Provide the (x, y) coordinate of the cell's center where the given text is located.  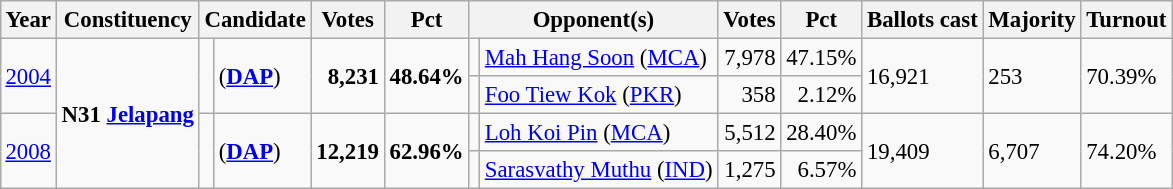
47.15% (822, 57)
5,512 (750, 133)
Year (28, 20)
Constituency (128, 20)
12,219 (348, 152)
74.20% (1126, 152)
28.40% (822, 133)
Mah Hang Soon (MCA) (599, 57)
62.96% (426, 152)
Foo Tiew Kok (PKR) (599, 95)
6.57% (822, 170)
8,231 (348, 76)
253 (1032, 76)
70.39% (1126, 76)
48.64% (426, 76)
Opponent(s) (594, 20)
16,921 (922, 76)
N31 Jelapang (128, 113)
Candidate (255, 20)
6,707 (1032, 152)
Majority (1032, 20)
Turnout (1126, 20)
2004 (28, 76)
358 (750, 95)
Ballots cast (922, 20)
7,978 (750, 57)
Loh Koi Pin (MCA) (599, 133)
Sarasvathy Muthu (IND) (599, 170)
2.12% (822, 95)
2008 (28, 152)
1,275 (750, 170)
19,409 (922, 152)
